Provide the (X, Y) coordinate of the cell's center where the given text is located.  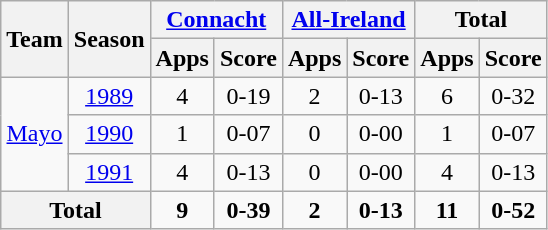
6 (447, 96)
1991 (109, 172)
0-19 (248, 96)
Mayo (35, 134)
0-32 (513, 96)
Connacht (216, 20)
11 (447, 210)
Season (109, 39)
0-39 (248, 210)
All-Ireland (348, 20)
9 (182, 210)
0-52 (513, 210)
Team (35, 39)
1990 (109, 134)
1989 (109, 96)
